Scan for the cell matching the given text and deliver its [X, Y] coordinate at center. 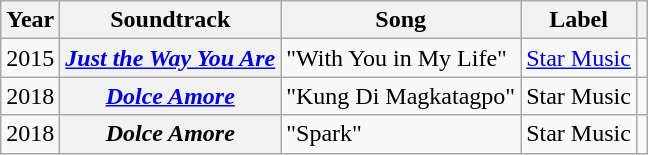
Year [30, 20]
Soundtrack [170, 20]
Label [579, 20]
"With You in My Life" [401, 58]
"Spark" [401, 134]
Song [401, 20]
Just the Way You Are [170, 58]
2015 [30, 58]
"Kung Di Magkatagpo" [401, 96]
